Locate the cell with the specified text and output its (x, y) center coordinate. 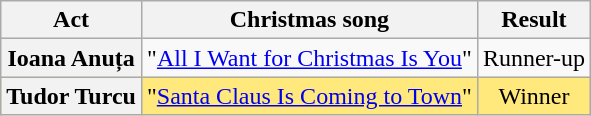
"All I Want for Christmas Is You" (309, 58)
Christmas song (309, 20)
Result (534, 20)
"Santa Claus Is Coming to Town" (309, 96)
Winner (534, 96)
Runner-up (534, 58)
Ioana Anuța (72, 58)
Act (72, 20)
Tudor Turcu (72, 96)
